Identify which cell holds the provided text, then report its [X, Y] central coordinate. 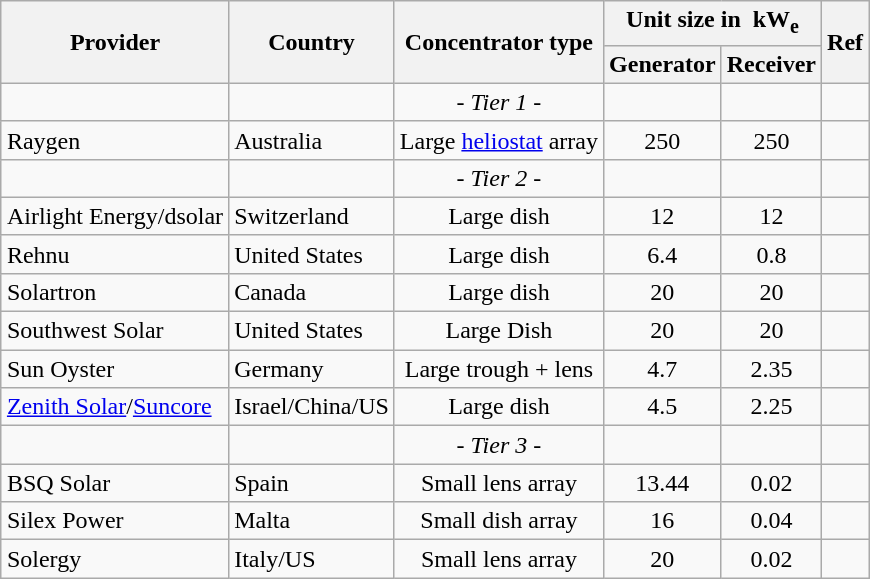
2.35 [771, 369]
- Tier 1 - [498, 102]
- Tier 2 - [498, 178]
Unit size in kWe [713, 23]
0.8 [771, 254]
Generator [663, 64]
Solartron [114, 292]
Country [312, 42]
Airlight Energy/dsolar [114, 216]
Small dish array [498, 521]
Receiver [771, 64]
6.4 [663, 254]
Malta [312, 521]
Germany [312, 369]
Southwest Solar [114, 331]
Silex Power [114, 521]
Spain [312, 483]
Large trough + lens [498, 369]
Concentrator type [498, 42]
Zenith Solar/Suncore [114, 407]
Ref [846, 42]
BSQ Solar [114, 483]
Provider [114, 42]
4.5 [663, 407]
- Tier 3 - [498, 445]
Large heliostat array [498, 140]
Raygen [114, 140]
Sun Oyster [114, 369]
Italy/US [312, 559]
Australia [312, 140]
16 [663, 521]
Solergy [114, 559]
Large Dish [498, 331]
13.44 [663, 483]
Switzerland [312, 216]
Rehnu [114, 254]
4.7 [663, 369]
2.25 [771, 407]
Israel/China/US [312, 407]
0.04 [771, 521]
Canada [312, 292]
